Provide the (X, Y) coordinate of the cell's center where the given text is located.  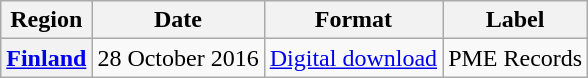
Format (353, 20)
Digital download (353, 58)
Region (46, 20)
Finland (46, 58)
28 October 2016 (178, 58)
Date (178, 20)
Label (516, 20)
PME Records (516, 58)
